Identify which cell holds the provided text, then report its [X, Y] central coordinate. 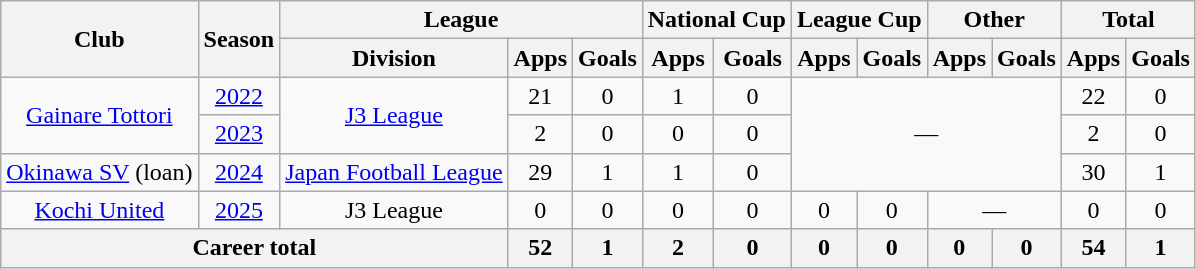
Other [994, 20]
30 [1093, 172]
52 [540, 248]
2025 [239, 210]
Club [100, 39]
Season [239, 39]
2023 [239, 134]
Japan Football League [394, 172]
21 [540, 96]
League Cup [859, 20]
2022 [239, 96]
29 [540, 172]
National Cup [716, 20]
Career total [254, 248]
Okinawa SV (loan) [100, 172]
2024 [239, 172]
League [462, 20]
22 [1093, 96]
54 [1093, 248]
Division [394, 58]
Gainare Tottori [100, 115]
Kochi United [100, 210]
Total [1128, 20]
